From the cell containing the given text, extract its center point as (x, y) coordinate. 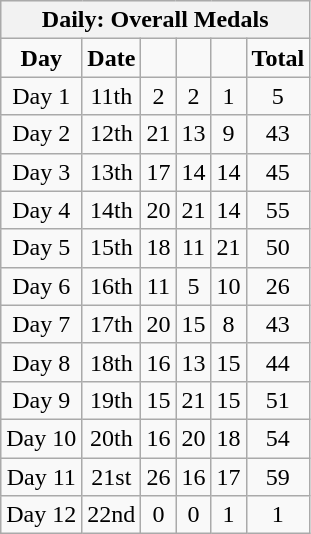
Day 11 (42, 477)
Day 9 (42, 400)
Day 3 (42, 172)
18th (112, 362)
Date (112, 58)
17th (112, 324)
11th (112, 96)
Day 12 (42, 515)
50 (278, 248)
Day 8 (42, 362)
51 (278, 400)
20th (112, 438)
Day 2 (42, 134)
9 (228, 134)
55 (278, 210)
14th (112, 210)
Day 1 (42, 96)
Day 5 (42, 248)
Day 10 (42, 438)
Daily: Overall Medals (156, 20)
8 (228, 324)
21st (112, 477)
13th (112, 172)
12th (112, 134)
44 (278, 362)
Day 6 (42, 286)
Day 7 (42, 324)
45 (278, 172)
Day 4 (42, 210)
10 (228, 286)
Day (42, 58)
59 (278, 477)
22nd (112, 515)
16th (112, 286)
15th (112, 248)
54 (278, 438)
Total (278, 58)
19th (112, 400)
